Provide the [X, Y] coordinate of the cell's center where the given text is located.  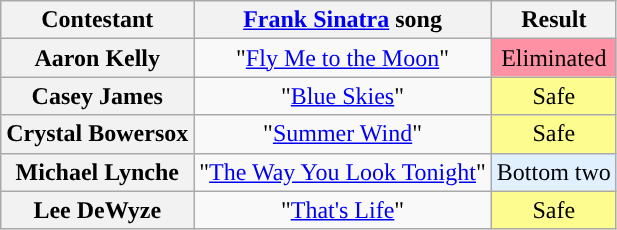
"That's Life" [343, 210]
Lee DeWyze [98, 210]
"Fly Me to the Moon" [343, 58]
Bottom two [554, 172]
"Summer Wind" [343, 134]
"The Way You Look Tonight" [343, 172]
Michael Lynche [98, 172]
Result [554, 20]
Eliminated [554, 58]
Contestant [98, 20]
Frank Sinatra song [343, 20]
"Blue Skies" [343, 96]
Aaron Kelly [98, 58]
Crystal Bowersox [98, 134]
Casey James [98, 96]
